Detect which cell encompasses the target text, then output its (X, Y) center coordinate. 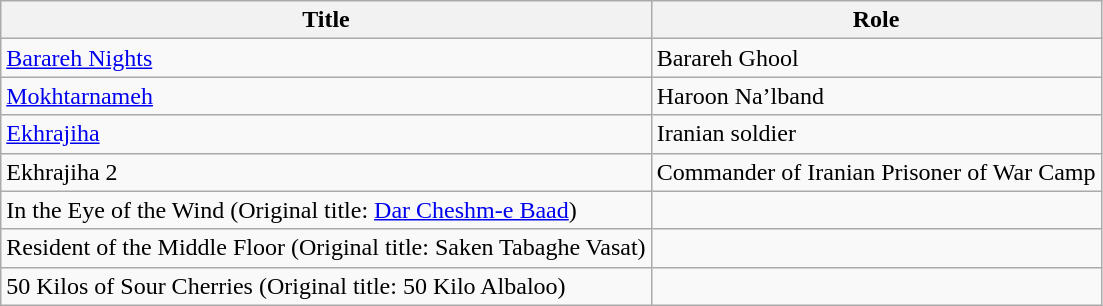
Ekhrajiha (326, 134)
50 Kilos of Sour Cherries (Original title: 50 Kilo Albaloo) (326, 286)
Iranian soldier (876, 134)
Haroon Na’lband (876, 96)
Barareh Nights (326, 58)
Commander of Iranian Prisoner of War Camp (876, 172)
Barareh Ghool (876, 58)
Resident of the Middle Floor (Original title: Saken Tabaghe Vasat) (326, 248)
Mokhtarnameh (326, 96)
Ekhrajiha 2 (326, 172)
In the Eye of the Wind (Original title: Dar Cheshm-e Baad) (326, 210)
Title (326, 20)
Role (876, 20)
